Search for the cell housing the specified text and yield its [X, Y] center coordinate. 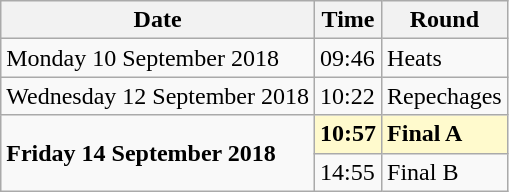
Time [348, 20]
Date [158, 20]
Monday 10 September 2018 [158, 58]
Repechages [445, 96]
10:57 [348, 134]
Friday 14 September 2018 [158, 153]
14:55 [348, 172]
Wednesday 12 September 2018 [158, 96]
09:46 [348, 58]
10:22 [348, 96]
Round [445, 20]
Heats [445, 58]
Final B [445, 172]
Final A [445, 134]
